Find where the given text appears and provide that cell's center as (x, y) coordinate. 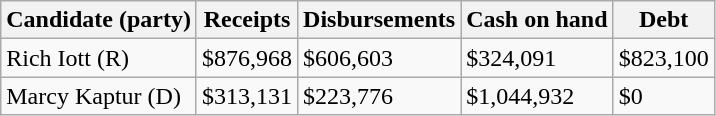
$324,091 (537, 58)
Debt (664, 20)
$823,100 (664, 58)
$313,131 (246, 96)
Receipts (246, 20)
$0 (664, 96)
$606,603 (380, 58)
$1,044,932 (537, 96)
Rich Iott (R) (99, 58)
Candidate (party) (99, 20)
$876,968 (246, 58)
$223,776 (380, 96)
Disbursements (380, 20)
Cash on hand (537, 20)
Marcy Kaptur (D) (99, 96)
